Scan for the cell matching the given text and deliver its (X, Y) coordinate at center. 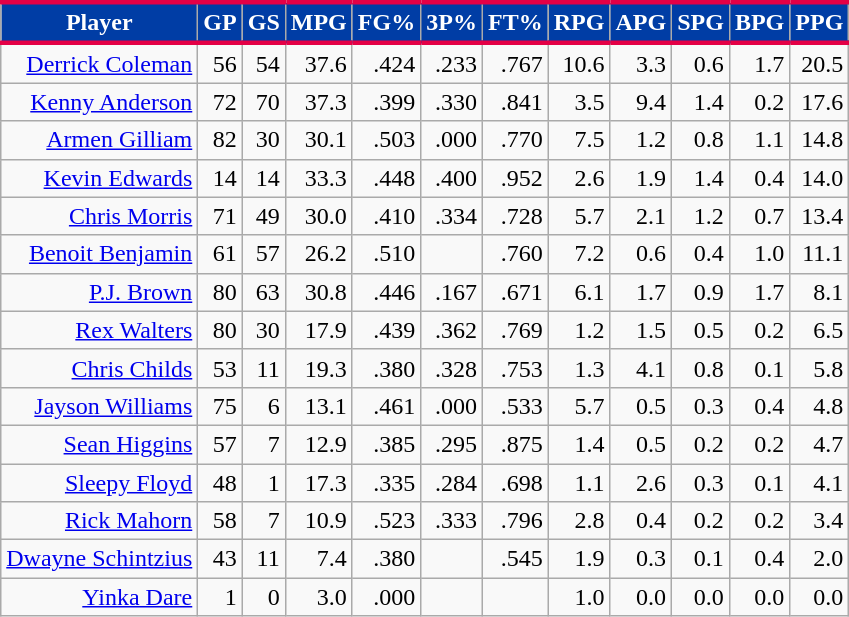
63 (264, 292)
0.9 (701, 292)
Jayson Williams (100, 406)
.439 (386, 330)
.698 (515, 483)
.400 (452, 178)
GS (264, 22)
8.1 (820, 292)
2.1 (641, 216)
17.9 (318, 330)
26.2 (318, 254)
.728 (515, 216)
43 (220, 559)
17.6 (820, 102)
Benoit Benjamin (100, 254)
5.8 (820, 368)
.769 (515, 330)
.503 (386, 140)
.233 (452, 63)
Rick Mahorn (100, 521)
53 (220, 368)
30.8 (318, 292)
.461 (386, 406)
20.5 (820, 63)
Derrick Coleman (100, 63)
SPG (701, 22)
.545 (515, 559)
56 (220, 63)
9.4 (641, 102)
11.1 (820, 254)
48 (220, 483)
3P% (452, 22)
Dwayne Schintzius (100, 559)
72 (220, 102)
Armen Gilliam (100, 140)
.796 (515, 521)
37.3 (318, 102)
7.5 (579, 140)
Kenny Anderson (100, 102)
.399 (386, 102)
Kevin Edwards (100, 178)
33.3 (318, 178)
Rex Walters (100, 330)
APG (641, 22)
BPG (759, 22)
.328 (452, 368)
10.6 (579, 63)
.385 (386, 444)
.333 (452, 521)
13.1 (318, 406)
3.0 (318, 597)
.671 (515, 292)
.295 (452, 444)
14.8 (820, 140)
GP (220, 22)
17.3 (318, 483)
10.9 (318, 521)
30.1 (318, 140)
7.4 (318, 559)
.875 (515, 444)
6.5 (820, 330)
71 (220, 216)
58 (220, 521)
.330 (452, 102)
Yinka Dare (100, 597)
.760 (515, 254)
82 (220, 140)
13.4 (820, 216)
7.2 (579, 254)
Player (100, 22)
FG% (386, 22)
.523 (386, 521)
.284 (452, 483)
0 (264, 597)
.334 (452, 216)
.767 (515, 63)
.841 (515, 102)
12.9 (318, 444)
70 (264, 102)
.770 (515, 140)
37.6 (318, 63)
.952 (515, 178)
Chris Childs (100, 368)
6.1 (579, 292)
.424 (386, 63)
19.3 (318, 368)
0.7 (759, 216)
4.8 (820, 406)
1.3 (579, 368)
3.3 (641, 63)
RPG (579, 22)
MPG (318, 22)
.753 (515, 368)
49 (264, 216)
75 (220, 406)
Sean Higgins (100, 444)
61 (220, 254)
1.5 (641, 330)
Sleepy Floyd (100, 483)
54 (264, 63)
P.J. Brown (100, 292)
4.7 (820, 444)
2.0 (820, 559)
3.5 (579, 102)
.533 (515, 406)
3.4 (820, 521)
30.0 (318, 216)
.510 (386, 254)
PPG (820, 22)
.335 (386, 483)
.446 (386, 292)
.362 (452, 330)
6 (264, 406)
.448 (386, 178)
FT% (515, 22)
14.0 (820, 178)
Chris Morris (100, 216)
.410 (386, 216)
2.8 (579, 521)
.167 (452, 292)
